For the text-containing cell, return its midpoint in [X, Y] coordinate format. 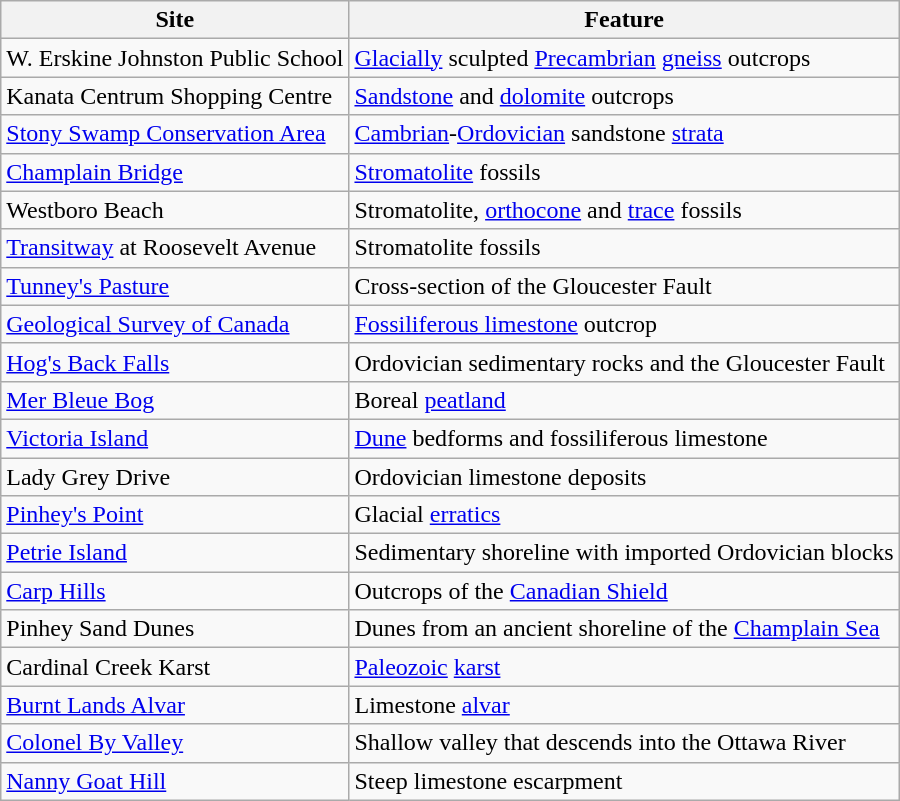
Westboro Beach [175, 210]
Dune bedforms and fossiliferous limestone [624, 438]
Limestone alvar [624, 705]
Dunes from an ancient shoreline of the Champlain Sea [624, 629]
Nanny Goat Hill [175, 781]
Steep limestone escarpment [624, 781]
Ordovician limestone deposits [624, 477]
Stromatolite, orthocone and trace fossils [624, 210]
Sedimentary shoreline with imported Ordovician blocks [624, 553]
Glacial erratics [624, 515]
Petrie Island [175, 553]
Geological Survey of Canada [175, 324]
Outcrops of the Canadian Shield [624, 591]
Boreal peatland [624, 400]
Cross-section of the Gloucester Fault [624, 286]
Site [175, 20]
W. Erskine Johnston Public School [175, 58]
Glacially sculpted Precambrian gneiss outcrops [624, 58]
Transitway at Roosevelt Avenue [175, 248]
Fossiliferous limestone outcrop [624, 324]
Hog's Back Falls [175, 362]
Paleozoic karst [624, 667]
Cambrian-Ordovician sandstone strata [624, 134]
Shallow valley that descends into the Ottawa River [624, 743]
Stony Swamp Conservation Area [175, 134]
Sandstone and dolomite outcrops [624, 96]
Lady Grey Drive [175, 477]
Colonel By Valley [175, 743]
Ordovician sedimentary rocks and the Gloucester Fault [624, 362]
Mer Bleue Bog [175, 400]
Feature [624, 20]
Carp Hills [175, 591]
Champlain Bridge [175, 172]
Pinhey Sand Dunes [175, 629]
Kanata Centrum Shopping Centre [175, 96]
Pinhey's Point [175, 515]
Cardinal Creek Karst [175, 667]
Victoria Island [175, 438]
Burnt Lands Alvar [175, 705]
Tunney's Pasture [175, 286]
